For the text-containing cell, return its midpoint in (x, y) coordinate format. 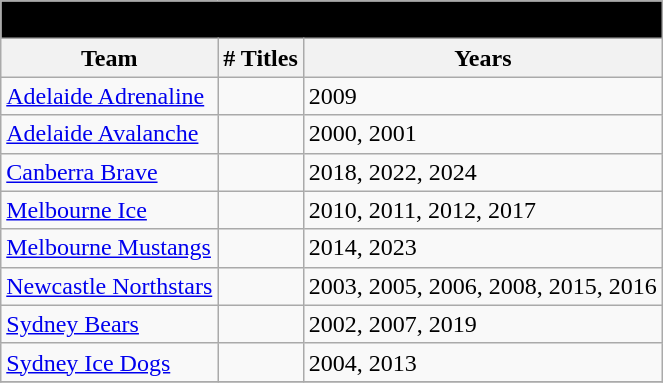
All-time Championships (332, 20)
2004, 2013 (482, 362)
# Titles (261, 58)
Canberra Brave (110, 172)
2009 (482, 96)
2000, 2001 (482, 134)
Sydney Ice Dogs (110, 362)
2003, 2005, 2006, 2008, 2015, 2016 (482, 286)
Sydney Bears (110, 324)
2010, 2011, 2012, 2017 (482, 210)
Adelaide Adrenaline (110, 96)
2014, 2023 (482, 248)
2002, 2007, 2019 (482, 324)
Adelaide Avalanche (110, 134)
Years (482, 58)
Melbourne Mustangs (110, 248)
2018, 2022, 2024 (482, 172)
Team (110, 58)
Newcastle Northstars (110, 286)
Melbourne Ice (110, 210)
